Provide the (x, y) coordinate of the cell's center where the given text is located.  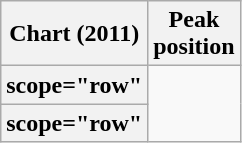
Chart (2011) (74, 34)
Peakposition (194, 34)
